Determine the (x, y) coordinate at the center of the cell enclosing the given text.  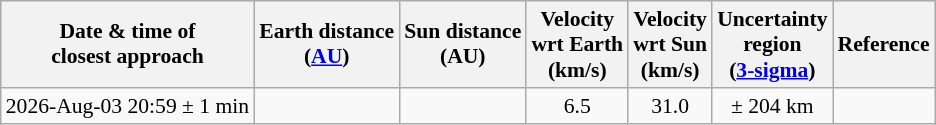
Date & time ofclosest approach (128, 44)
Velocitywrt Sun(km/s) (670, 44)
Earth distance(AU) (326, 44)
31.0 (670, 106)
Reference (884, 44)
6.5 (577, 106)
Velocitywrt Earth(km/s) (577, 44)
Uncertaintyregion(3-sigma) (772, 44)
2026-Aug-03 20:59 ± 1 min (128, 106)
Sun distance(AU) (462, 44)
± 204 km (772, 106)
